Locate the cell with the specified text and output its (x, y) center coordinate. 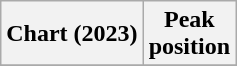
Peakposition (189, 34)
Chart (2023) (72, 34)
